Scan for the cell matching the given text and deliver its [x, y] coordinate at center. 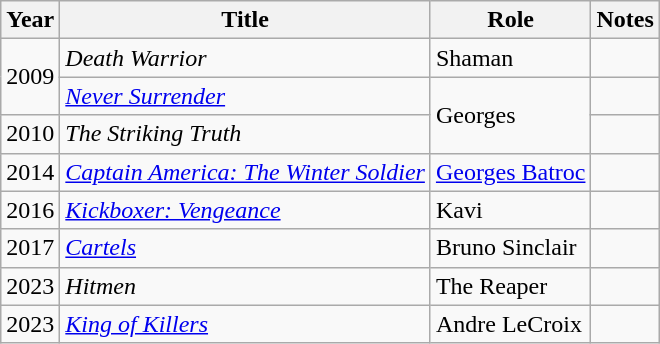
Year [30, 20]
2010 [30, 134]
Kickboxer: Vengeance [246, 210]
2009 [30, 77]
2016 [30, 210]
Andre LeCroix [510, 324]
Cartels [246, 248]
Captain America: The Winter Soldier [246, 172]
2014 [30, 172]
Never Surrender [246, 96]
Bruno Sinclair [510, 248]
Shaman [510, 58]
Death Warrior [246, 58]
Role [510, 20]
Georges Batroc [510, 172]
Hitmen [246, 286]
Notes [625, 20]
Title [246, 20]
The Reaper [510, 286]
2017 [30, 248]
King of Killers [246, 324]
The Striking Truth [246, 134]
Kavi [510, 210]
Georges [510, 115]
